Search for the cell housing the specified text and yield its [x, y] center coordinate. 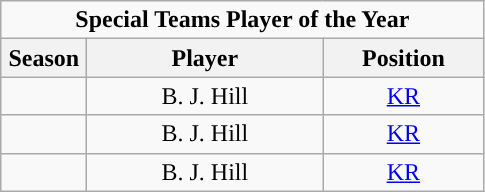
Season [44, 58]
Player [205, 58]
Position [404, 58]
Special Teams Player of the Year [242, 20]
